Find where the given text appears and provide that cell's center as [X, Y] coordinate. 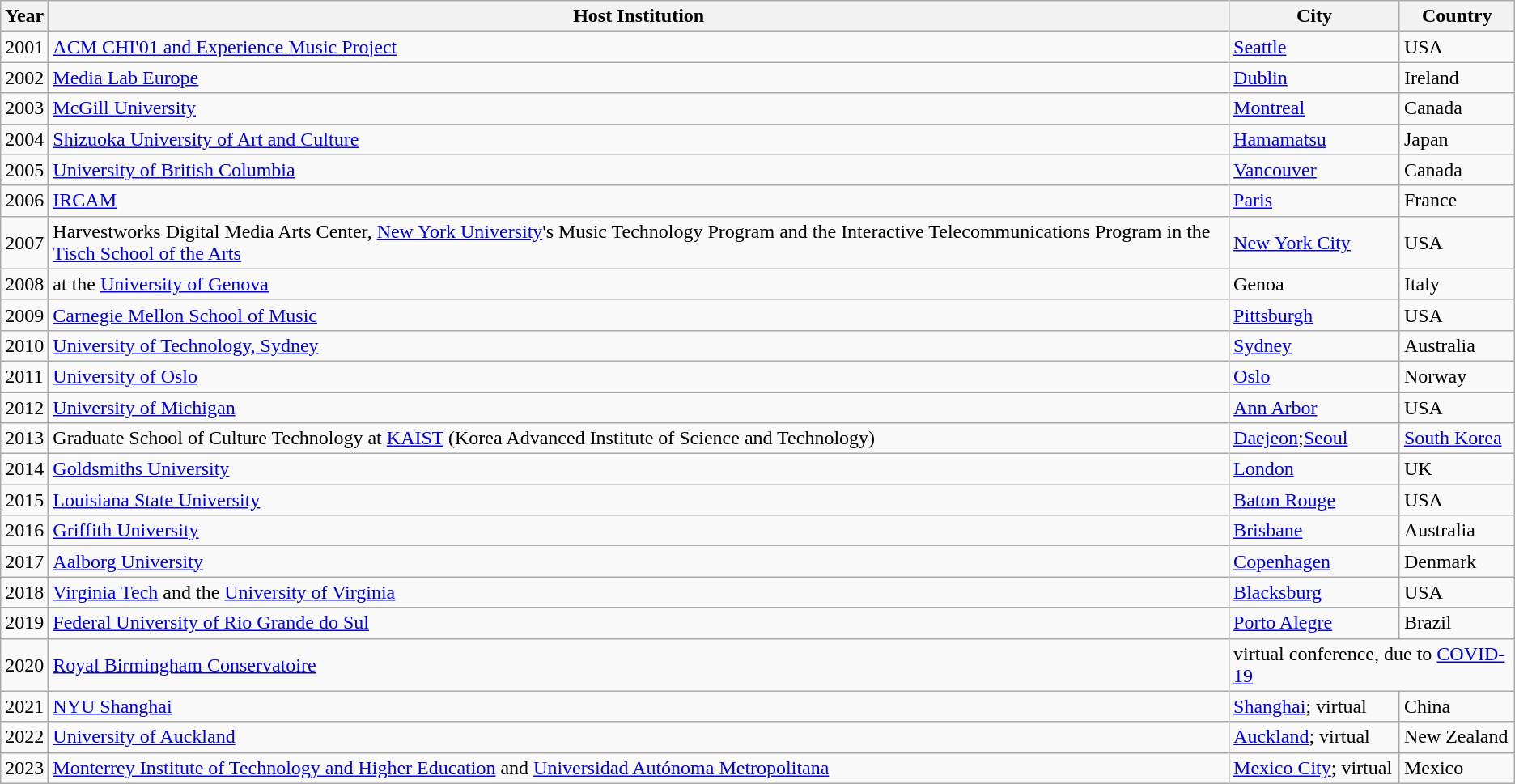
Blacksburg [1314, 592]
Federal University of Rio Grande do Sul [639, 623]
2015 [24, 500]
Brazil [1457, 623]
Ann Arbor [1314, 407]
Carnegie Mellon School of Music [639, 315]
Japan [1457, 139]
2002 [24, 78]
University of Auckland [639, 737]
2008 [24, 284]
France [1457, 201]
City [1314, 16]
Sydney [1314, 345]
UK [1457, 469]
Shanghai; virtual [1314, 706]
Porto Alegre [1314, 623]
Graduate School of Culture Technology at KAIST (Korea Advanced Institute of Science and Technology) [639, 439]
Shizuoka University of Art and Culture [639, 139]
Pittsburgh [1314, 315]
Denmark [1457, 562]
Monterrey Institute of Technology and Higher Education and Universidad Autónoma Metropolitana [639, 768]
2001 [24, 47]
China [1457, 706]
Virginia Tech and the University of Virginia [639, 592]
2020 [24, 665]
Aalborg University [639, 562]
2023 [24, 768]
IRCAM [639, 201]
McGill University [639, 108]
Daejeon;Seoul [1314, 439]
Mexico [1457, 768]
2019 [24, 623]
2005 [24, 170]
New York City [1314, 243]
New Zealand [1457, 737]
Seattle [1314, 47]
University of Oslo [639, 376]
Ireland [1457, 78]
2009 [24, 315]
2017 [24, 562]
2006 [24, 201]
Vancouver [1314, 170]
Copenhagen [1314, 562]
2011 [24, 376]
Auckland; virtual [1314, 737]
Country [1457, 16]
2010 [24, 345]
2014 [24, 469]
Mexico City; virtual [1314, 768]
Royal Birmingham Conservatoire [639, 665]
2007 [24, 243]
ACM CHI'01 and Experience Music Project [639, 47]
2004 [24, 139]
Griffith University [639, 531]
2018 [24, 592]
Brisbane [1314, 531]
University of British Columbia [639, 170]
at the University of Genova [639, 284]
2013 [24, 439]
Baton Rouge [1314, 500]
2012 [24, 407]
Oslo [1314, 376]
Paris [1314, 201]
London [1314, 469]
Hamamatsu [1314, 139]
2021 [24, 706]
2016 [24, 531]
Media Lab Europe [639, 78]
Norway [1457, 376]
Italy [1457, 284]
2003 [24, 108]
Year [24, 16]
Genoa [1314, 284]
University of Michigan [639, 407]
2022 [24, 737]
Dublin [1314, 78]
Host Institution [639, 16]
virtual conference, due to COVID-19 [1373, 665]
Montreal [1314, 108]
Louisiana State University [639, 500]
Goldsmiths University [639, 469]
University of Technology, Sydney [639, 345]
NYU Shanghai [639, 706]
South Korea [1457, 439]
